Capture the cell that displays the provided text and extract its [X, Y] central coordinate. 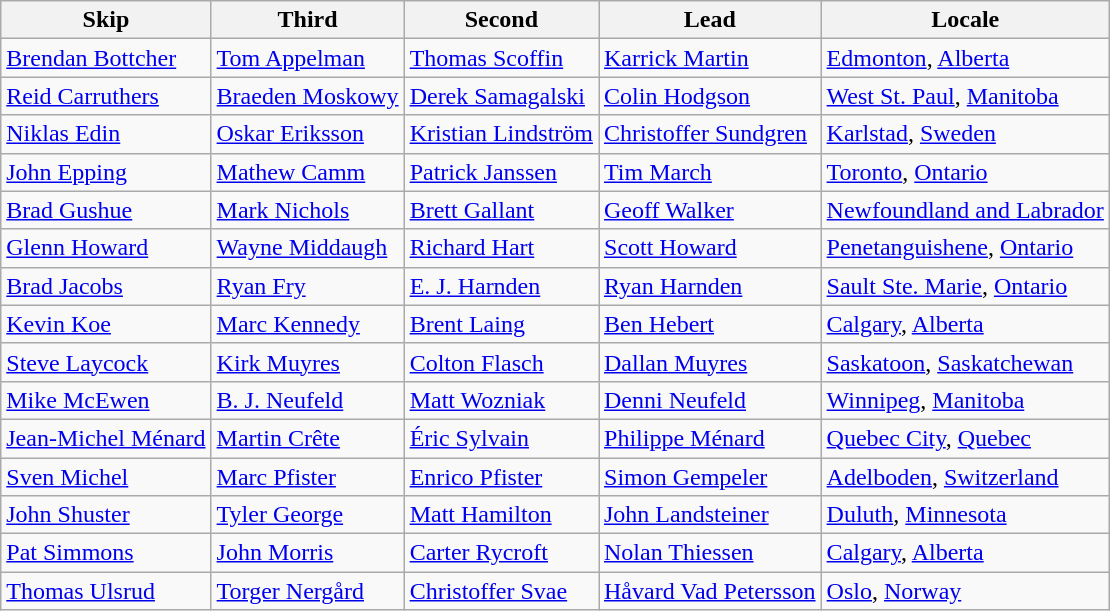
Toronto, Ontario [965, 172]
Quebec City, Quebec [965, 438]
Brent Laing [501, 324]
Sven Michel [106, 477]
Matt Hamilton [501, 515]
Nolan Thiessen [710, 553]
Niklas Edin [106, 134]
Duluth, Minnesota [965, 515]
Torger Nergård [308, 591]
West St. Paul, Manitoba [965, 96]
Tom Appelman [308, 58]
Karrick Martin [710, 58]
Brad Gushue [106, 210]
Pat Simmons [106, 553]
Skip [106, 20]
Brad Jacobs [106, 286]
Simon Gempeler [710, 477]
Derek Samagalski [501, 96]
Denni Neufeld [710, 400]
Tyler George [308, 515]
Marc Kennedy [308, 324]
Christoffer Svae [501, 591]
Adelboden, Switzerland [965, 477]
Martin Crête [308, 438]
Second [501, 20]
Sault Ste. Marie, Ontario [965, 286]
Carter Rycroft [501, 553]
Matt Wozniak [501, 400]
Enrico Pfister [501, 477]
Karlstad, Sweden [965, 134]
Geoff Walker [710, 210]
Winnipeg, Manitoba [965, 400]
Richard Hart [501, 248]
Christoffer Sundgren [710, 134]
Saskatoon, Saskatchewan [965, 362]
Mathew Camm [308, 172]
Kirk Muyres [308, 362]
Reid Carruthers [106, 96]
Thomas Scoffin [501, 58]
Ryan Harnden [710, 286]
John Epping [106, 172]
Braeden Moskowy [308, 96]
Lead [710, 20]
E. J. Harnden [501, 286]
Philippe Ménard [710, 438]
Brett Gallant [501, 210]
John Landsteiner [710, 515]
Glenn Howard [106, 248]
Ryan Fry [308, 286]
Patrick Janssen [501, 172]
Scott Howard [710, 248]
Ben Hebert [710, 324]
Kristian Lindström [501, 134]
Locale [965, 20]
John Shuster [106, 515]
Edmonton, Alberta [965, 58]
B. J. Neufeld [308, 400]
Mike McEwen [106, 400]
Oskar Eriksson [308, 134]
Dallan Muyres [710, 362]
Steve Laycock [106, 362]
Penetanguishene, Ontario [965, 248]
Colton Flasch [501, 362]
Oslo, Norway [965, 591]
Marc Pfister [308, 477]
Colin Hodgson [710, 96]
Brendan Bottcher [106, 58]
Thomas Ulsrud [106, 591]
Jean-Michel Ménard [106, 438]
Wayne Middaugh [308, 248]
Newfoundland and Labrador [965, 210]
Éric Sylvain [501, 438]
Håvard Vad Petersson [710, 591]
Kevin Koe [106, 324]
John Morris [308, 553]
Third [308, 20]
Mark Nichols [308, 210]
Tim March [710, 172]
